Scan for the cell matching the given text and deliver its [X, Y] coordinate at center. 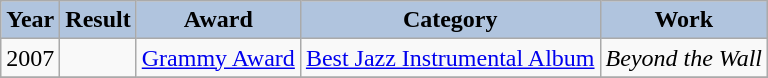
Year [30, 20]
Grammy Award [218, 58]
Category [450, 20]
Award [218, 20]
Best Jazz Instrumental Album [450, 58]
Work [684, 20]
2007 [30, 58]
Beyond the Wall [684, 58]
Result [98, 20]
